Scan for the cell matching the given text and deliver its (X, Y) coordinate at center. 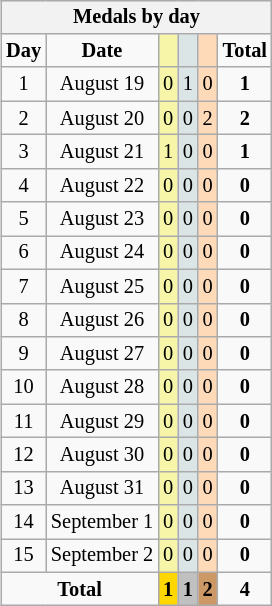
August 21 (102, 152)
7 (24, 286)
August 29 (102, 421)
6 (24, 253)
Day (24, 51)
August 25 (102, 286)
15 (24, 556)
August 28 (102, 387)
August 26 (102, 320)
9 (24, 354)
8 (24, 320)
10 (24, 387)
August 19 (102, 84)
13 (24, 488)
August 24 (102, 253)
5 (24, 219)
Date (102, 51)
3 (24, 152)
September 2 (102, 556)
September 1 (102, 522)
August 20 (102, 118)
August 30 (102, 455)
August 22 (102, 185)
14 (24, 522)
11 (24, 421)
12 (24, 455)
August 31 (102, 488)
Medals by day (136, 17)
August 23 (102, 219)
August 27 (102, 354)
